For the text-containing cell, return its midpoint in [x, y] coordinate format. 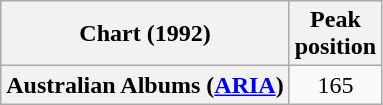
165 [335, 85]
Peakposition [335, 34]
Australian Albums (ARIA) [145, 85]
Chart (1992) [145, 34]
